Return (x, y) of the center of cell containing provided text 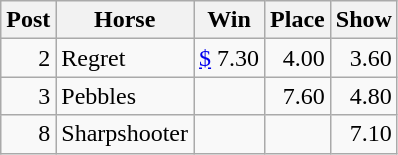
Post (28, 20)
Show (364, 20)
Regret (125, 58)
Sharpshooter (125, 134)
8 (28, 134)
4.00 (298, 58)
Pebbles (125, 96)
7.60 (298, 96)
3 (28, 96)
Place (298, 20)
$ 7.30 (230, 58)
2 (28, 58)
3.60 (364, 58)
Horse (125, 20)
Win (230, 20)
7.10 (364, 134)
4.80 (364, 96)
